Capture the cell that displays the provided text and extract its (x, y) central coordinate. 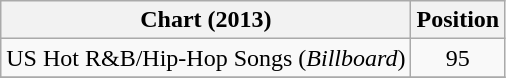
Chart (2013) (206, 20)
Position (458, 20)
US Hot R&B/Hip-Hop Songs (Billboard) (206, 58)
95 (458, 58)
